Capture the cell that displays the provided text and extract its [x, y] central coordinate. 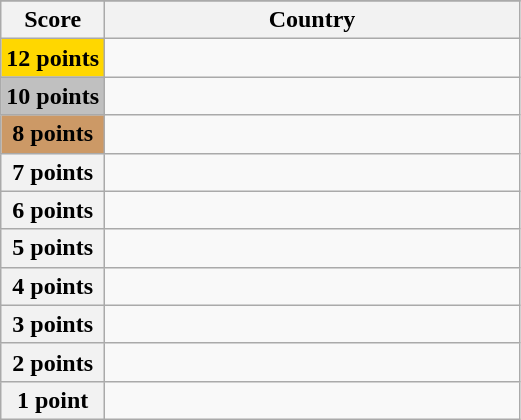
8 points [53, 134]
1 point [53, 400]
Country [312, 20]
7 points [53, 172]
4 points [53, 286]
12 points [53, 58]
3 points [53, 324]
Score [53, 20]
5 points [53, 248]
10 points [53, 96]
6 points [53, 210]
2 points [53, 362]
